Provide the [x, y] coordinate of the cell's center where the given text is located.  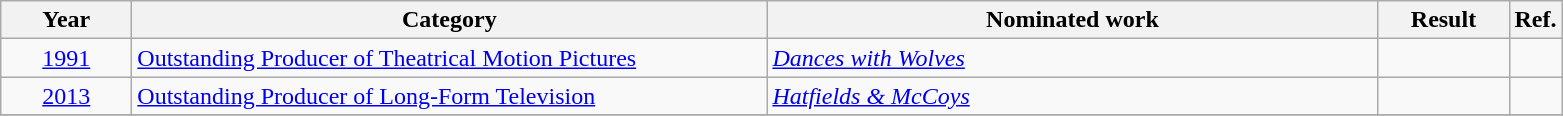
Ref. [1536, 20]
Category [450, 20]
Dances with Wolves [1072, 58]
2013 [66, 96]
Hatfields & McCoys [1072, 96]
Outstanding Producer of Theatrical Motion Pictures [450, 58]
Nominated work [1072, 20]
Year [66, 20]
1991 [66, 58]
Outstanding Producer of Long-Form Television [450, 96]
Result [1444, 20]
